Output the [X, Y] coordinate of the center of the cell containing the given text.  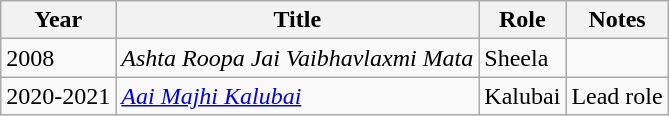
Kalubai [522, 96]
Ashta Roopa Jai Vaibhavlaxmi Mata [298, 58]
2020-2021 [58, 96]
Notes [617, 20]
Lead role [617, 96]
Role [522, 20]
Sheela [522, 58]
Title [298, 20]
Aai Majhi Kalubai [298, 96]
Year [58, 20]
2008 [58, 58]
